Return the [X, Y] coordinate for the center point of the cell that contains the specified text.  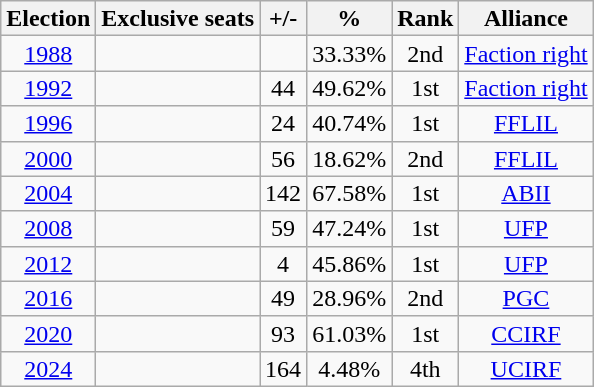
56 [284, 158]
44 [284, 88]
4th [426, 368]
CCIRF [526, 334]
49 [284, 298]
2012 [48, 264]
2024 [48, 368]
% [350, 18]
4.48% [350, 368]
Exclusive seats [178, 18]
59 [284, 228]
61.03% [350, 334]
2000 [48, 158]
24 [284, 124]
93 [284, 334]
49.62% [350, 88]
Election [48, 18]
1992 [48, 88]
1988 [48, 54]
28.96% [350, 298]
UCIRF [526, 368]
2020 [48, 334]
142 [284, 194]
2004 [48, 194]
Alliance [526, 18]
Rank [426, 18]
ABII [526, 194]
40.74% [350, 124]
1996 [48, 124]
18.62% [350, 158]
45.86% [350, 264]
PGC [526, 298]
4 [284, 264]
+/- [284, 18]
67.58% [350, 194]
164 [284, 368]
33.33% [350, 54]
47.24% [350, 228]
2008 [48, 228]
2016 [48, 298]
